Return the (x, y) coordinate for the center point of the cell that contains the specified text.  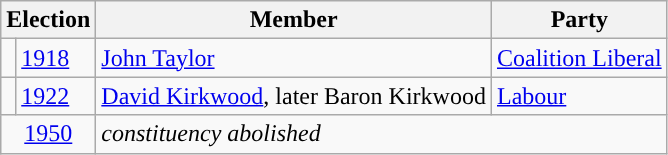
John Taylor (294, 58)
Election (48, 20)
Coalition Liberal (579, 58)
David Kirkwood, later Baron Kirkwood (294, 96)
1922 (56, 96)
Member (294, 20)
1950 (48, 134)
Party (579, 20)
constituency abolished (382, 134)
Labour (579, 96)
1918 (56, 58)
